Locate the cell with the specified text and output its (x, y) center coordinate. 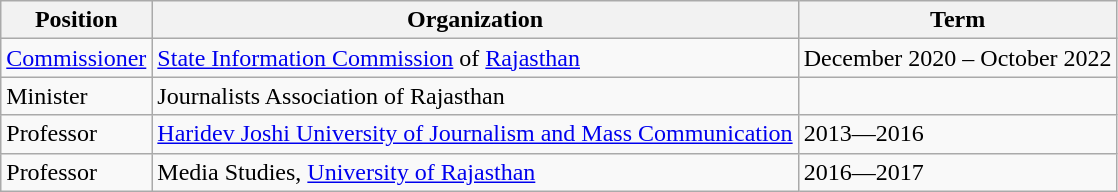
2016—2017 (958, 172)
Journalists Association of Rajasthan (475, 96)
State Information Commission of Rajasthan (475, 58)
Position (76, 20)
Term (958, 20)
Haridev Joshi University of Journalism and Mass Communication (475, 134)
Organization (475, 20)
December 2020 – October 2022 (958, 58)
2013—2016 (958, 134)
Commissioner (76, 58)
Minister (76, 96)
Media Studies, University of Rajasthan (475, 172)
